Extract the [x, y] coordinate from the center of the cell holding the provided text.  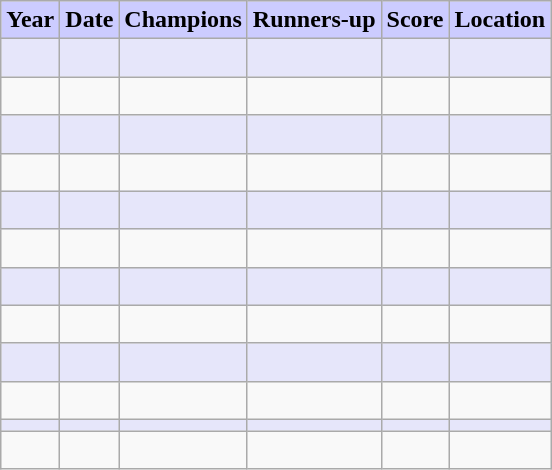
Date [90, 20]
Location [500, 20]
Year [30, 20]
Runners-up [314, 20]
Score [415, 20]
Champions [183, 20]
